Search for the cell housing the specified text and yield its [X, Y] center coordinate. 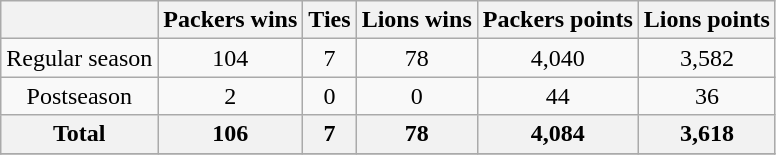
Regular season [80, 58]
106 [230, 134]
Total [80, 134]
Ties [330, 20]
4,040 [558, 58]
Packers wins [230, 20]
Postseason [80, 96]
Packers points [558, 20]
4,084 [558, 134]
Lions wins [416, 20]
44 [558, 96]
Lions points [706, 20]
3,582 [706, 58]
3,618 [706, 134]
36 [706, 96]
2 [230, 96]
104 [230, 58]
